Provide the [X, Y] coordinate of the cell's center where the given text is located.  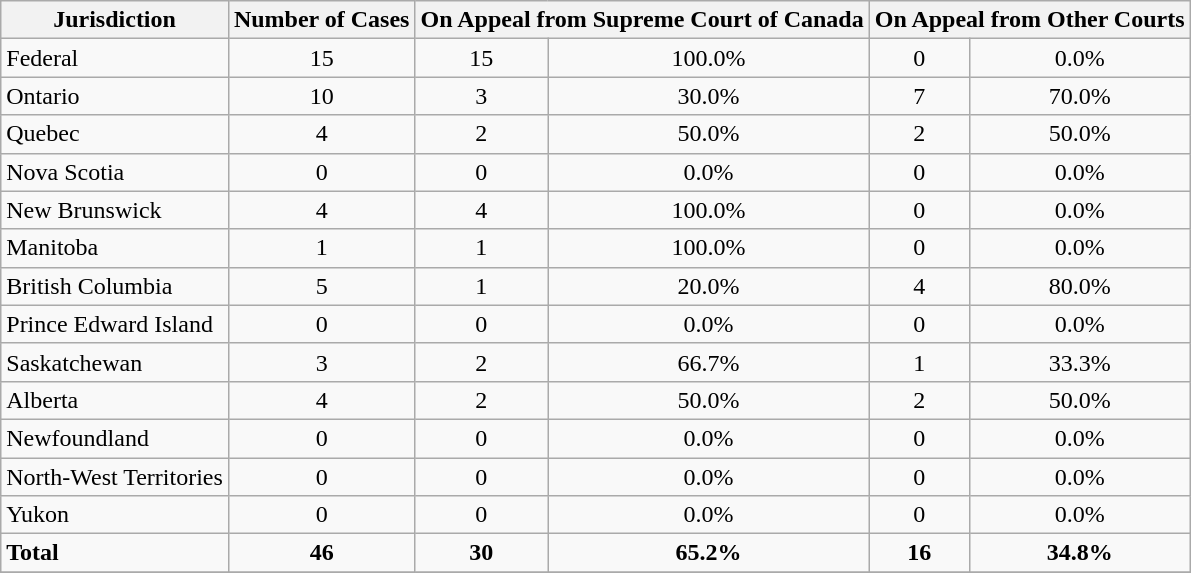
30.0% [709, 96]
Nova Scotia [115, 172]
Manitoba [115, 248]
Quebec [115, 134]
Alberta [115, 400]
30 [482, 553]
65.2% [709, 553]
Ontario [115, 96]
Jurisdiction [115, 20]
British Columbia [115, 286]
5 [322, 286]
20.0% [709, 286]
On Appeal from Other Courts [1030, 20]
10 [322, 96]
New Brunswick [115, 210]
66.7% [709, 362]
Total [115, 553]
Federal [115, 58]
7 [919, 96]
70.0% [1080, 96]
Yukon [115, 515]
Number of Cases [322, 20]
Newfoundland [115, 438]
46 [322, 553]
North-West Territories [115, 477]
80.0% [1080, 286]
16 [919, 553]
On Appeal from Supreme Court of Canada [642, 20]
Prince Edward Island [115, 324]
34.8% [1080, 553]
33.3% [1080, 362]
Saskatchewan [115, 362]
